Pinpoint the cell where the given text exists, returning its (X, Y) midpoint coordinate. 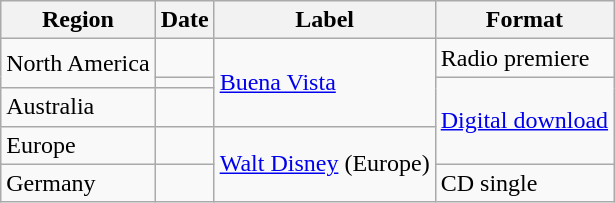
Germany (78, 183)
Europe (78, 145)
Date (184, 20)
Australia (78, 107)
Region (78, 20)
Radio premiere (524, 58)
Digital download (524, 120)
North America (78, 64)
Walt Disney (Europe) (324, 164)
Buena Vista (324, 82)
Format (524, 20)
Label (324, 20)
CD single (524, 183)
